Detect which cell encompasses the target text, then output its [x, y] center coordinate. 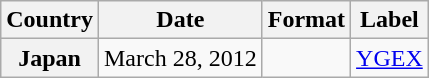
Date [180, 20]
Format [306, 20]
YGEX [390, 58]
March 28, 2012 [180, 58]
Country [50, 20]
Japan [50, 58]
Label [390, 20]
